Provide the [X, Y] coordinate of the cell's center where the given text is located.  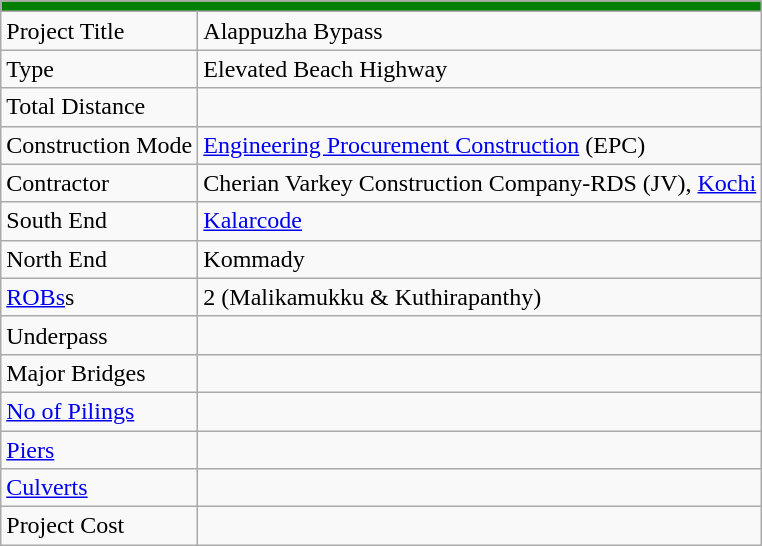
South End [100, 221]
Total Distance [100, 107]
Construction Mode [100, 145]
Contractor [100, 183]
Alappuzha Bypass [480, 31]
Kalarcode [480, 221]
Elevated Beach Highway [480, 69]
Project Title [100, 31]
Culverts [100, 488]
Major Bridges [100, 373]
2 (Malikamukku & Kuthirapanthy) [480, 297]
Piers [100, 449]
Cherian Varkey Construction Company-RDS (JV), Kochi [480, 183]
Underpass [100, 335]
No of Pilings [100, 411]
Project Cost [100, 526]
Kommady [480, 259]
ROBss [100, 297]
North End [100, 259]
Type [100, 69]
Engineering Procurement Construction (EPC) [480, 145]
